Determine the [x, y] coordinate at the center of the cell enclosing the given text.  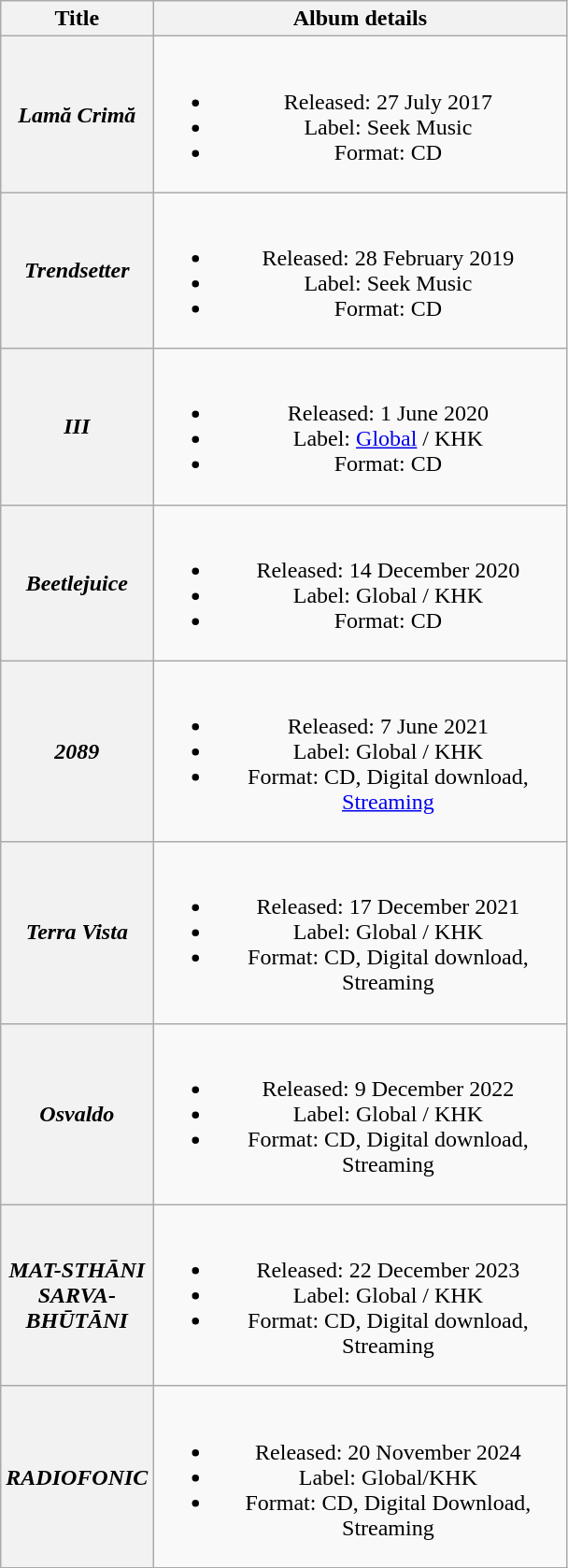
Terra Vista [77, 933]
Released: 28 February 2019Label: Seek MusicFormat: CD [361, 271]
2089 [77, 751]
III [77, 426]
Released: 1 June 2020Label: Global / KHKFormat: CD [361, 426]
Released: 9 December 2022Label: Global / KHKFormat: CD, Digital download, Streaming [361, 1114]
Released: 20 November 2024Label: Global/KHKFormat: CD, Digital Download, Streaming [361, 1476]
Title [77, 19]
MAT-STHĀNI SARVA-BHŪTĀNI [77, 1295]
Trendsetter [77, 271]
Released: 22 December 2023Label: Global / KHKFormat: CD, Digital download, Streaming [361, 1295]
Osvaldo [77, 1114]
Album details [361, 19]
RADIOFONIC [77, 1476]
Released: 14 December 2020Label: Global / KHKFormat: CD [361, 583]
Beetlejuice [77, 583]
Released: 7 June 2021Label: Global / KHKFormat: CD, Digital download, Streaming [361, 751]
Lamă Crimă [77, 114]
Released: 17 December 2021Label: Global / KHKFormat: CD, Digital download, Streaming [361, 933]
Released: 27 July 2017Label: Seek MusicFormat: CD [361, 114]
